From the cell containing the given text, extract its center point as (X, Y) coordinate. 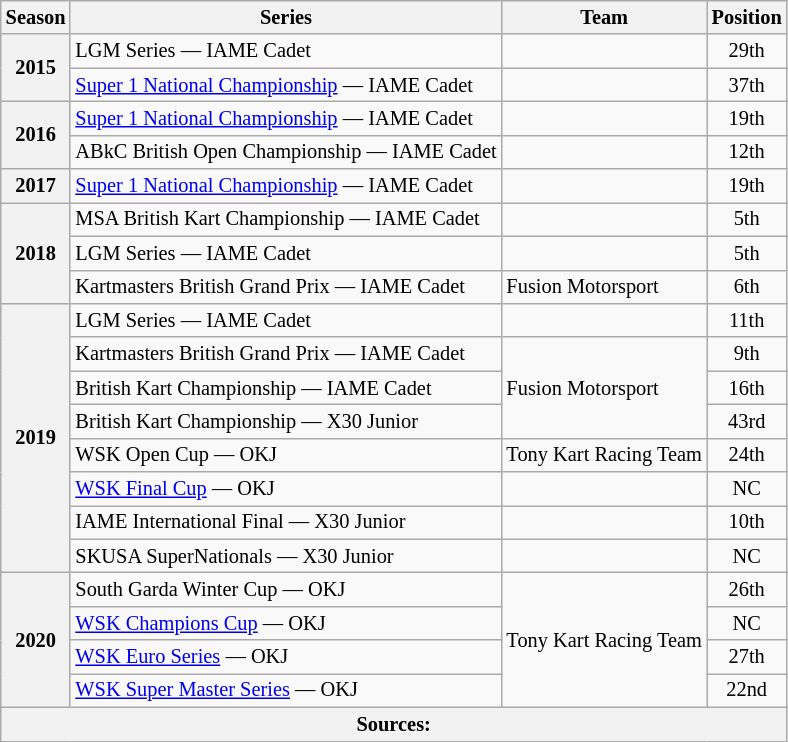
29th (747, 51)
16th (747, 388)
9th (747, 354)
WSK Euro Series — OKJ (286, 657)
2020 (36, 640)
37th (747, 85)
10th (747, 522)
South Garda Winter Cup — OKJ (286, 589)
British Kart Championship — IAME Cadet (286, 388)
WSK Champions Cup — OKJ (286, 623)
Season (36, 17)
2017 (36, 186)
IAME International Final — X30 Junior (286, 522)
ABkC British Open Championship — IAME Cadet (286, 152)
2016 (36, 134)
Team (604, 17)
Position (747, 17)
26th (747, 589)
British Kart Championship — X30 Junior (286, 421)
22nd (747, 690)
WSK Super Master Series — OKJ (286, 690)
WSK Final Cup — OKJ (286, 489)
43rd (747, 421)
WSK Open Cup — OKJ (286, 455)
2015 (36, 68)
Sources: (394, 724)
24th (747, 455)
12th (747, 152)
MSA British Kart Championship — IAME Cadet (286, 219)
11th (747, 320)
27th (747, 657)
6th (747, 287)
2018 (36, 252)
2019 (36, 438)
Series (286, 17)
SKUSA SuperNationals — X30 Junior (286, 556)
